Search for the cell housing the specified text and yield its (x, y) center coordinate. 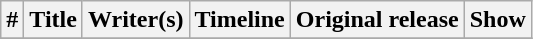
# (12, 20)
Timeline (240, 20)
Show (498, 20)
Title (54, 20)
Original release (377, 20)
Writer(s) (136, 20)
